Provide the (X, Y) coordinate of the cell's center where the given text is located.  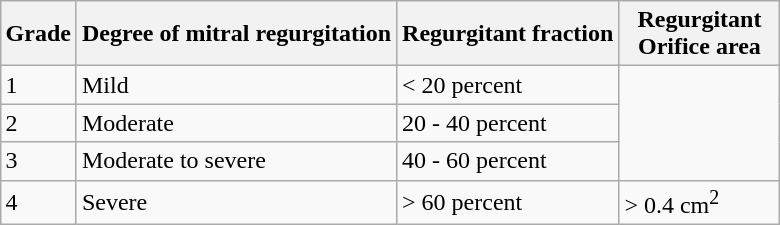
4 (38, 202)
Grade (38, 34)
3 (38, 161)
Moderate (236, 123)
Regurgitant fraction (508, 34)
2 (38, 123)
> 60 percent (508, 202)
1 (38, 85)
40 - 60 percent (508, 161)
Regurgitant Orifice area (700, 34)
Moderate to severe (236, 161)
Mild (236, 85)
Degree of mitral regurgitation (236, 34)
20 - 40 percent (508, 123)
> 0.4 cm2 (700, 202)
< 20 percent (508, 85)
Severe (236, 202)
